Search for the cell housing the specified text and yield its [X, Y] center coordinate. 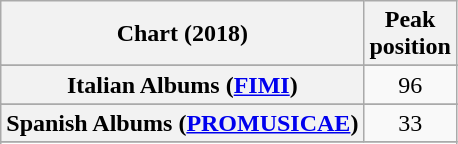
Peak position [410, 34]
96 [410, 85]
Chart (2018) [182, 34]
Italian Albums (FIMI) [182, 85]
33 [410, 123]
Spanish Albums (PROMUSICAE) [182, 123]
